Return [X, Y] of the center of cell containing provided text 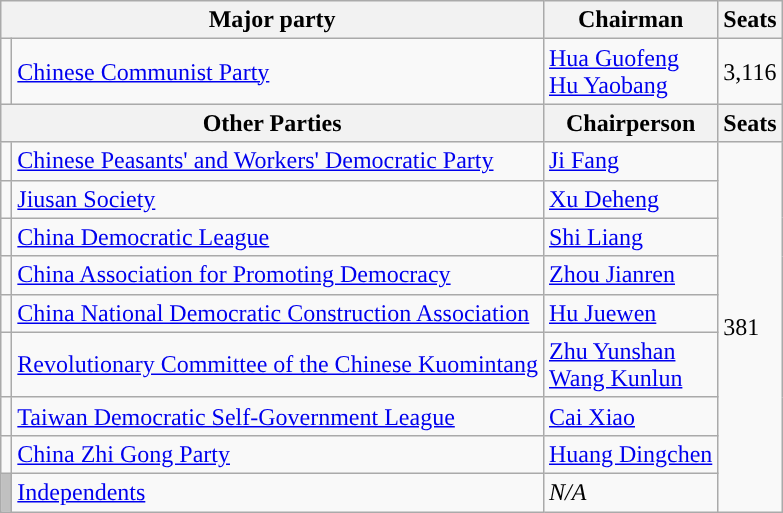
China Democratic League [278, 237]
Chairman [630, 20]
381 [750, 327]
Hu Juewen [630, 313]
Zhu YunshanWang Kunlun [630, 364]
Chairperson [630, 123]
N/A [630, 492]
China Zhi Gong Party [278, 454]
Hua GuofengHu Yaobang [630, 72]
Chinese Communist Party [278, 72]
Chinese Peasants' and Workers' Democratic Party [278, 161]
Xu Deheng [630, 199]
Jiusan Society [278, 199]
Ji Fang [630, 161]
3,116 [750, 72]
Taiwan Democratic Self-Government League [278, 416]
Huang Dingchen [630, 454]
China National Democratic Construction Association [278, 313]
Revolutionary Committee of the Chinese Kuomintang [278, 364]
China Association for Promoting Democracy [278, 275]
Major party [272, 20]
Zhou Jianren [630, 275]
Shi Liang [630, 237]
Other Parties [272, 123]
Independents [278, 492]
Cai Xiao [630, 416]
